Return (x, y) of the center of cell containing provided text 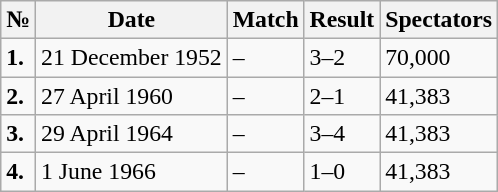
3–2 (342, 58)
2. (18, 96)
Date (132, 20)
Match (266, 20)
2–1 (342, 96)
4. (18, 171)
70,000 (439, 58)
1–0 (342, 171)
1 June 1966 (132, 171)
29 April 1964 (132, 133)
3. (18, 133)
Result (342, 20)
27 April 1960 (132, 96)
Spectators (439, 20)
3–4 (342, 133)
21 December 1952 (132, 58)
1. (18, 58)
№ (18, 20)
